Pinpoint the cell where the given text exists, returning its (X, Y) midpoint coordinate. 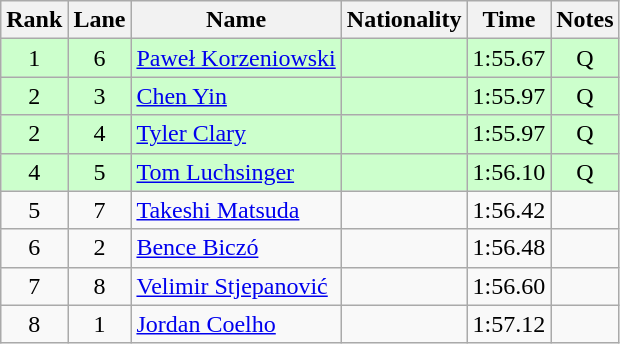
1:56.48 (509, 248)
Chen Yin (236, 96)
Velimir Stjepanović (236, 286)
Rank (34, 20)
1:56.10 (509, 172)
Tyler Clary (236, 134)
1:56.42 (509, 210)
Bence Biczó (236, 248)
Lane (100, 20)
Takeshi Matsuda (236, 210)
Time (509, 20)
3 (100, 96)
Name (236, 20)
Jordan Coelho (236, 324)
1:57.12 (509, 324)
1:56.60 (509, 286)
Paweł Korzeniowski (236, 58)
Tom Luchsinger (236, 172)
1:55.67 (509, 58)
Nationality (404, 20)
Notes (585, 20)
